Pinpoint the cell where the given text exists, returning its [x, y] midpoint coordinate. 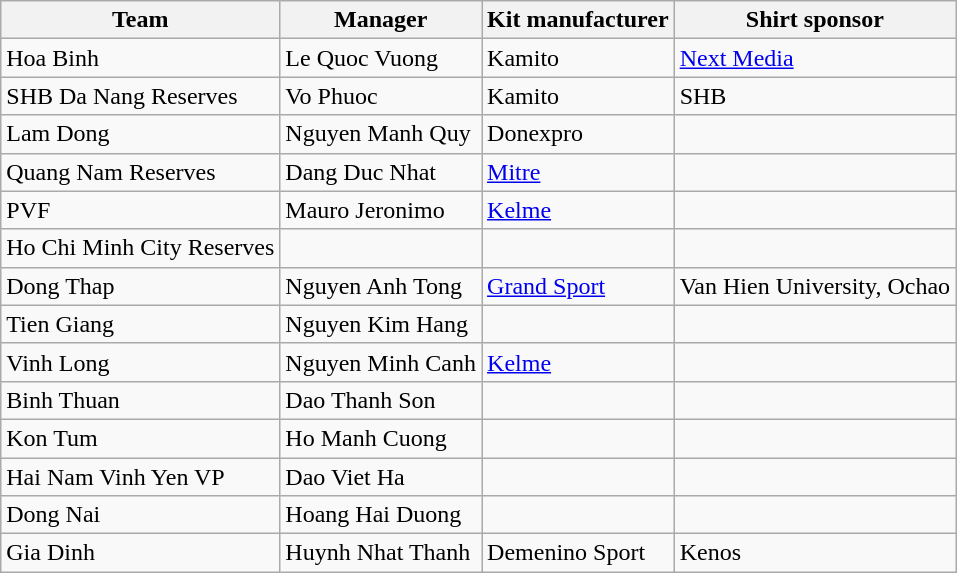
SHB [814, 96]
Team [140, 20]
Gia Dinh [140, 553]
Binh Thuan [140, 400]
SHB Da Nang Reserves [140, 96]
Nguyen Manh Quy [381, 134]
Vinh Long [140, 362]
Kit manufacturer [578, 20]
Mauro Jeronimo [381, 210]
Dang Duc Nhat [381, 172]
Vo Phuoc [381, 96]
Kenos [814, 553]
Quang Nam Reserves [140, 172]
Dao Thanh Son [381, 400]
Dong Nai [140, 515]
Next Media [814, 58]
Van Hien University, Ochao [814, 286]
Ho Manh Cuong [381, 438]
Tien Giang [140, 324]
Ho Chi Minh City Reserves [140, 248]
Hai Nam Vinh Yen VP [140, 477]
Dao Viet Ha [381, 477]
Grand Sport [578, 286]
Le Quoc Vuong [381, 58]
Mitre [578, 172]
Lam Dong [140, 134]
Shirt sponsor [814, 20]
Nguyen Kim Hang [381, 324]
Huynh Nhat Thanh [381, 553]
Hoang Hai Duong [381, 515]
Demenino Sport [578, 553]
PVF [140, 210]
Nguyen Minh Canh [381, 362]
Kon Tum [140, 438]
Donexpro [578, 134]
Hoa Binh [140, 58]
Nguyen Anh Tong [381, 286]
Manager [381, 20]
Dong Thap [140, 286]
